Detect which cell encompasses the target text, then output its (X, Y) center coordinate. 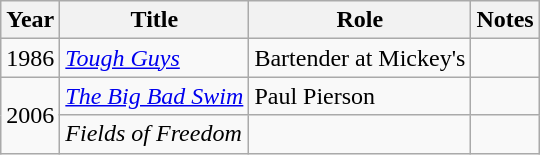
Year (30, 20)
2006 (30, 115)
Role (360, 20)
Notes (505, 20)
Tough Guys (154, 58)
Bartender at Mickey's (360, 58)
1986 (30, 58)
Paul Pierson (360, 96)
Fields of Freedom (154, 134)
Title (154, 20)
The Big Bad Swim (154, 96)
